Output the (x, y) coordinate of the center of the cell containing the given text.  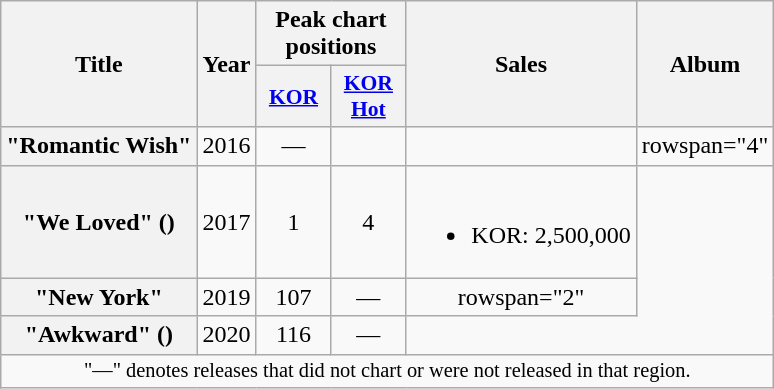
Title (99, 64)
rowspan="2" (521, 297)
4 (368, 222)
1 (294, 222)
107 (294, 297)
Sales (521, 64)
116 (294, 335)
Year (226, 64)
2017 (226, 222)
rowspan="4" (705, 146)
KOR: 2,500,000 (521, 222)
"—" denotes releases that did not chart or were not released in that region. (388, 371)
"Awkward" () (99, 335)
"Romantic Wish" (99, 146)
2016 (226, 146)
"New York" (99, 297)
KOR (294, 96)
2019 (226, 297)
2020 (226, 335)
KORHot (368, 96)
"We Loved" () (99, 222)
Album (705, 64)
Peak chart positions (331, 34)
